Extract the (X, Y) coordinate from the center of the cell holding the provided text.  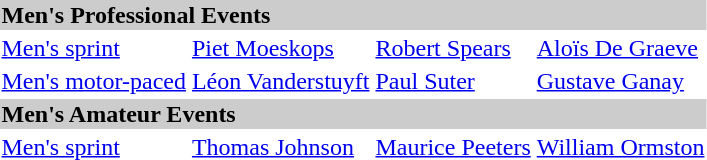
Robert Spears (453, 48)
Piet Moeskops (280, 48)
Men's motor-paced (94, 81)
Aloïs De Graeve (620, 48)
Men's Professional Events (353, 15)
Men's Amateur Events (353, 114)
Léon Vanderstuyft (280, 81)
Gustave Ganay (620, 81)
Men's sprint (94, 48)
Paul Suter (453, 81)
